Determine the [x, y] coordinate at the center of the cell enclosing the given text.  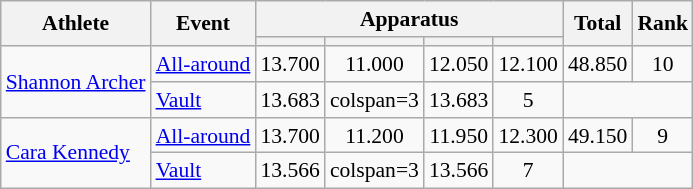
5 [528, 100]
12.300 [528, 136]
Cara Kennedy [76, 154]
7 [528, 171]
Shannon Archer [76, 82]
Rank [662, 24]
Apparatus [409, 19]
Total [598, 24]
12.050 [458, 64]
Event [204, 24]
9 [662, 136]
Athlete [76, 24]
12.100 [528, 64]
11.950 [458, 136]
11.200 [374, 136]
10 [662, 64]
48.850 [598, 64]
49.150 [598, 136]
11.000 [374, 64]
